Find where the given text appears and provide that cell's center as [x, y] coordinate. 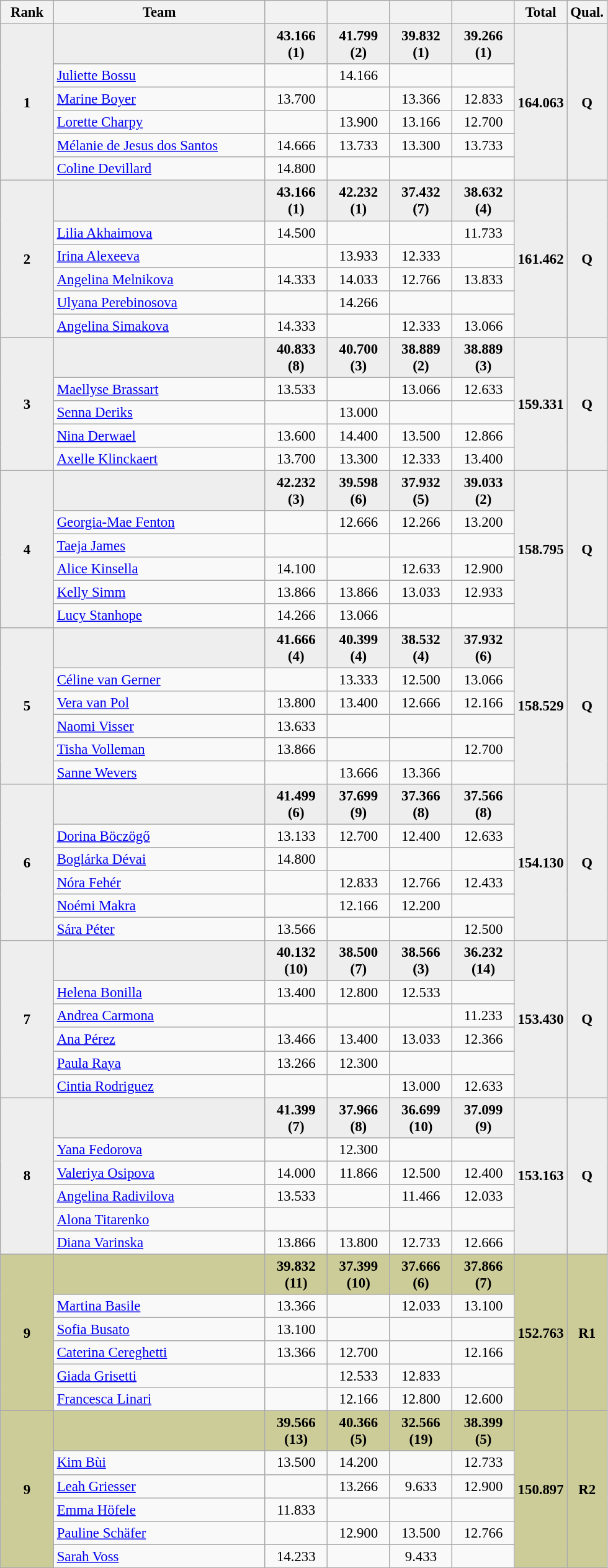
6 [27, 862]
38.566 (3) [421, 961]
11.833 [297, 1510]
12.266 [421, 522]
Boglárka Dévai [159, 859]
Valeriya Osipova [159, 1173]
12.933 [484, 593]
13.933 [359, 256]
42.232 (3) [297, 491]
14.666 [297, 146]
Kelly Simm [159, 593]
Diana Varinska [159, 1243]
Andrea Carmona [159, 1016]
R1 [587, 1333]
Martina Basile [159, 1306]
37.366 (8) [421, 804]
R2 [587, 1489]
12.200 [421, 906]
Yana Fedorova [159, 1149]
37.666 (6) [421, 1275]
38.399 (5) [484, 1431]
Francesca Linari [159, 1399]
13.200 [484, 522]
14.033 [359, 279]
39.832 (1) [421, 45]
37.932 (5) [421, 491]
161.462 [541, 259]
Paula Raya [159, 1063]
13.633 [297, 726]
39.266 (1) [484, 45]
Helena Bonilla [159, 993]
Vera van Pol [159, 702]
9.433 [421, 1556]
37.432 (7) [421, 201]
14.233 [297, 1556]
Sára Péter [159, 930]
Axelle Klinckaert [159, 459]
14.500 [297, 233]
11.233 [484, 1016]
32.566 (19) [421, 1431]
Caterina Cereghetti [159, 1353]
Lucy Stanhope [159, 616]
Cintia Rodriguez [159, 1086]
Ana Pérez [159, 1039]
13.900 [359, 122]
14.166 [359, 76]
12.366 [484, 1039]
Mélanie de Jesus dos Santos [159, 146]
11.466 [421, 1196]
Total [541, 12]
154.130 [541, 862]
14.000 [297, 1173]
Maellyse Brassart [159, 389]
36.232 (14) [484, 961]
40.132 (10) [297, 961]
Nina Derwael [159, 436]
Georgia-Mae Fenton [159, 522]
Kim Bùi [159, 1463]
4 [27, 550]
Sofia Busato [159, 1330]
13.600 [297, 436]
Senna Deriks [159, 413]
14.100 [297, 569]
2 [27, 259]
39.598 (6) [359, 491]
Emma Höfele [159, 1510]
Noémi Makra [159, 906]
39.566 (13) [297, 1431]
38.500 (7) [359, 961]
41.499 (6) [297, 804]
41.799 (2) [359, 45]
37.966 (8) [359, 1118]
9.633 [421, 1486]
153.430 [541, 1019]
38.889 (3) [484, 357]
37.932 (6) [484, 648]
41.399 (7) [297, 1118]
Team [159, 12]
Alice Kinsella [159, 569]
Leah Griesser [159, 1486]
12.866 [484, 436]
5 [27, 706]
40.366 (5) [359, 1431]
153.163 [541, 1176]
Rank [27, 12]
152.763 [541, 1333]
Taeja James [159, 546]
36.699 (10) [421, 1118]
11.866 [359, 1173]
Sanne Wevers [159, 773]
40.399 (4) [359, 648]
13.566 [297, 930]
Sarah Voss [159, 1556]
1 [27, 103]
Tisha Volleman [159, 750]
13.466 [297, 1039]
164.063 [541, 103]
12.433 [484, 883]
40.833 (8) [297, 357]
Coline Devillard [159, 169]
14.200 [359, 1463]
13.666 [359, 773]
13.333 [359, 679]
37.866 (7) [484, 1275]
13.166 [421, 122]
12.600 [484, 1399]
37.399 (10) [359, 1275]
Ulyana Perebinosova [159, 302]
13.133 [297, 836]
13.833 [484, 279]
Dorina Böczögő [159, 836]
42.232 (1) [359, 201]
3 [27, 405]
Angelina Melnikova [159, 279]
38.532 (4) [421, 648]
Marine Boyer [159, 99]
158.529 [541, 706]
8 [27, 1176]
Naomi Visser [159, 726]
11.733 [484, 233]
Nóra Fehér [159, 883]
Qual. [587, 12]
41.666 (4) [297, 648]
38.632 (4) [484, 201]
Angelina Radivilova [159, 1196]
40.700 (3) [359, 357]
Irina Alexeeva [159, 256]
158.795 [541, 550]
Lorette Charpy [159, 122]
Pauline Schäfer [159, 1533]
37.566 (8) [484, 804]
37.099 (9) [484, 1118]
Céline van Gerner [159, 679]
14.400 [359, 436]
Lilia Akhaimova [159, 233]
39.033 (2) [484, 491]
Angelina Simakova [159, 326]
7 [27, 1019]
Giada Grisetti [159, 1376]
39.832 (11) [297, 1275]
37.699 (9) [359, 804]
Alona Titarenko [159, 1219]
150.897 [541, 1489]
159.331 [541, 405]
38.889 (2) [421, 357]
Juliette Bossu [159, 76]
